Return the [x, y] coordinate for the center point of the cell that contains the specified text.  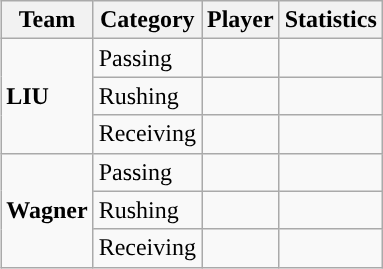
Team [47, 20]
Statistics [330, 20]
Category [147, 20]
LIU [47, 96]
Wagner [47, 210]
Player [241, 20]
